From the cell containing the given text, extract its center point as [x, y] coordinate. 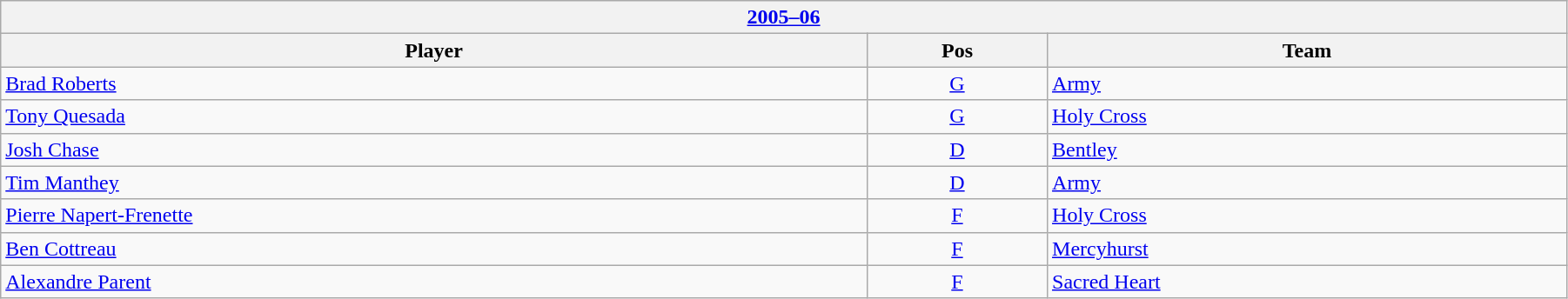
Alexandre Parent [434, 282]
Player [434, 50]
Tim Manthey [434, 183]
Mercyhurst [1307, 249]
Pierre Napert-Frenette [434, 216]
Pos [957, 50]
Tony Quesada [434, 116]
Bentley [1307, 149]
Brad Roberts [434, 83]
Josh Chase [434, 149]
Team [1307, 50]
Sacred Heart [1307, 282]
2005–06 [784, 17]
Ben Cottreau [434, 249]
